Return the (X, Y) coordinate for the center point of the cell that contains the specified text.  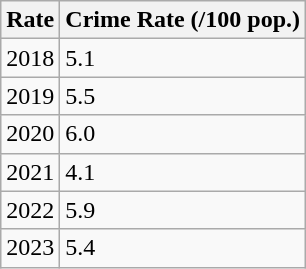
5.5 (183, 96)
Rate (30, 20)
5.1 (183, 58)
4.1 (183, 172)
2020 (30, 134)
2018 (30, 58)
2019 (30, 96)
5.9 (183, 210)
2022 (30, 210)
2021 (30, 172)
Crime Rate (/100 pop.) (183, 20)
2023 (30, 248)
6.0 (183, 134)
5.4 (183, 248)
